Find where the given text appears and provide that cell's center as [x, y] coordinate. 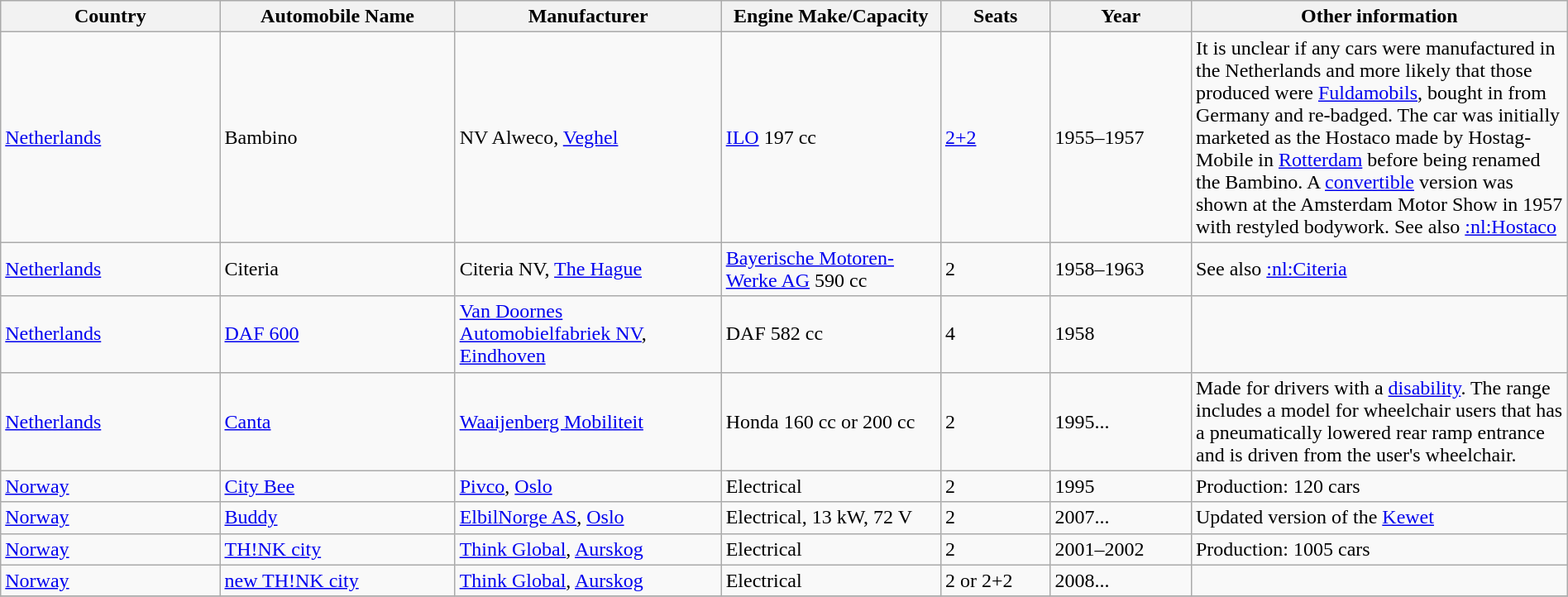
1995... [1121, 422]
1955–1957 [1121, 137]
1958 [1121, 334]
ElbilNorge AS, Oslo [588, 518]
Bayerische Motoren-Werke AG 590 cc [830, 270]
2008... [1121, 580]
Updated version of the Kewet [1379, 518]
Van Doornes Automobielfabriek NV, Eindhoven [588, 334]
2 or 2+2 [996, 580]
2001–2002 [1121, 549]
Seats [996, 17]
Citeria [337, 270]
Citeria NV, The Hague [588, 270]
Waaijenberg Mobiliteit [588, 422]
Automobile Name [337, 17]
Production: 1005 cars [1379, 549]
Electrical, 13 kW, 72 V [830, 518]
DAF 582 cc [830, 334]
1995 [1121, 486]
Buddy [337, 518]
TH!NK city [337, 549]
1958–1963 [1121, 270]
City Bee [337, 486]
Production: 120 cars [1379, 486]
NV Alweco, Veghel [588, 137]
See also :nl:Citeria [1379, 270]
Canta [337, 422]
Bambino [337, 137]
Pivco, Oslo [588, 486]
Year [1121, 17]
2007... [1121, 518]
Manufacturer [588, 17]
new TH!NK city [337, 580]
DAF 600 [337, 334]
ILO 197 cc [830, 137]
Engine Make/Capacity [830, 17]
2+2 [996, 137]
4 [996, 334]
Honda 160 cc or 200 cc [830, 422]
Country [111, 17]
Other information [1379, 17]
